Extract the (x, y) coordinate from the center of the cell holding the provided text.  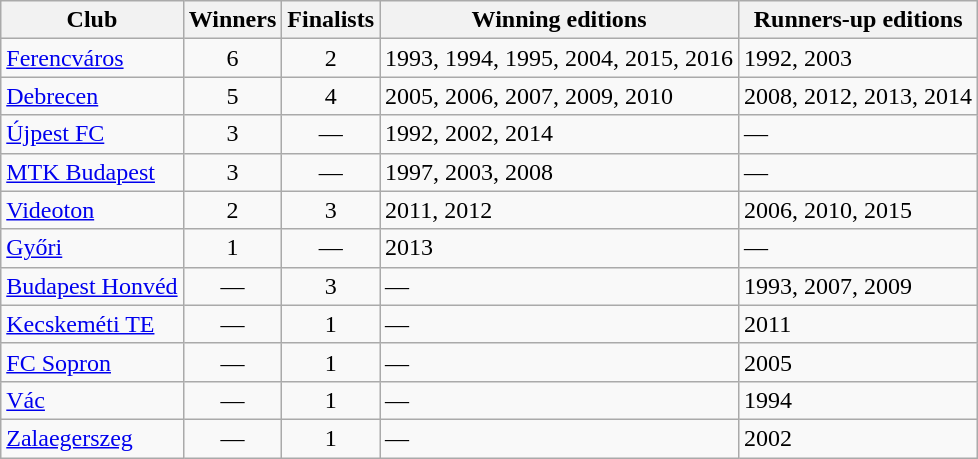
5 (232, 96)
Zalaegerszeg (92, 438)
Club (92, 20)
Runners-up editions (858, 20)
2008, 2012, 2013, 2014 (858, 96)
Ferencváros (92, 58)
2005, 2006, 2007, 2009, 2010 (560, 96)
4 (331, 96)
Újpest FC (92, 134)
2006, 2010, 2015 (858, 210)
Winning editions (560, 20)
1997, 2003, 2008 (560, 172)
Budapest Honvéd (92, 286)
1992, 2003 (858, 58)
Debrecen (92, 96)
FC Sopron (92, 362)
2013 (560, 248)
Kecskeméti TE (92, 324)
MTK Budapest (92, 172)
1993, 2007, 2009 (858, 286)
1994 (858, 400)
Vác (92, 400)
2011 (858, 324)
1992, 2002, 2014 (560, 134)
1993, 1994, 1995, 2004, 2015, 2016 (560, 58)
6 (232, 58)
Győri (92, 248)
Winners (232, 20)
Videoton (92, 210)
2011, 2012 (560, 210)
Finalists (331, 20)
2002 (858, 438)
2005 (858, 362)
